Extract the [x, y] coordinate from the center of the cell holding the provided text.  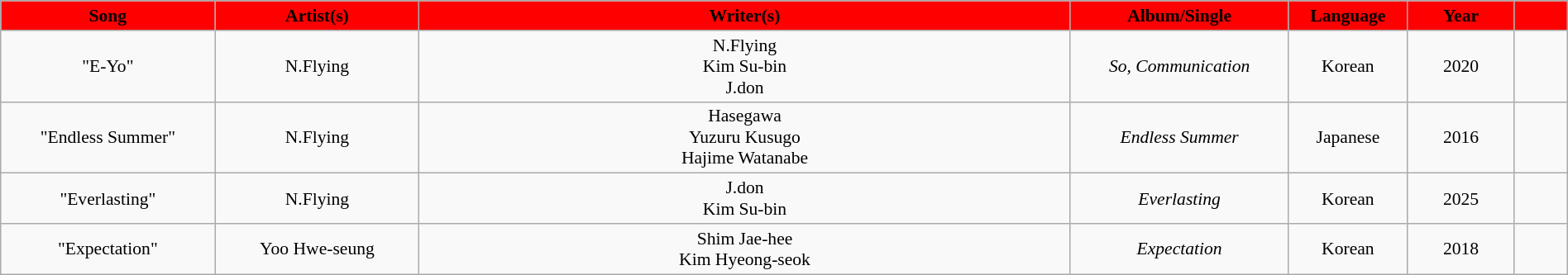
Japanese [1348, 137]
2020 [1461, 66]
Year [1461, 16]
Song [108, 16]
"Everlasting" [108, 198]
J.don Kim Su-bin [744, 198]
2016 [1461, 137]
Everlasting [1179, 198]
2018 [1461, 249]
"Endless Summer" [108, 137]
Shim Jae-hee Kim Hyeong-seok [744, 249]
"E-Yo" [108, 66]
N.Flying Kim Su-bin J.don [744, 66]
Artist(s) [318, 16]
Yoo Hwe-seung [318, 249]
Album/Single [1179, 16]
"Expectation" [108, 249]
So, Communication [1179, 66]
Language [1348, 16]
2025 [1461, 198]
Writer(s) [744, 16]
Expectation [1179, 249]
Hasegawa Yuzuru Kusugo Hajime Watanabe [744, 137]
Endless Summer [1179, 137]
